Find where the given text appears and provide that cell's center as (X, Y) coordinate. 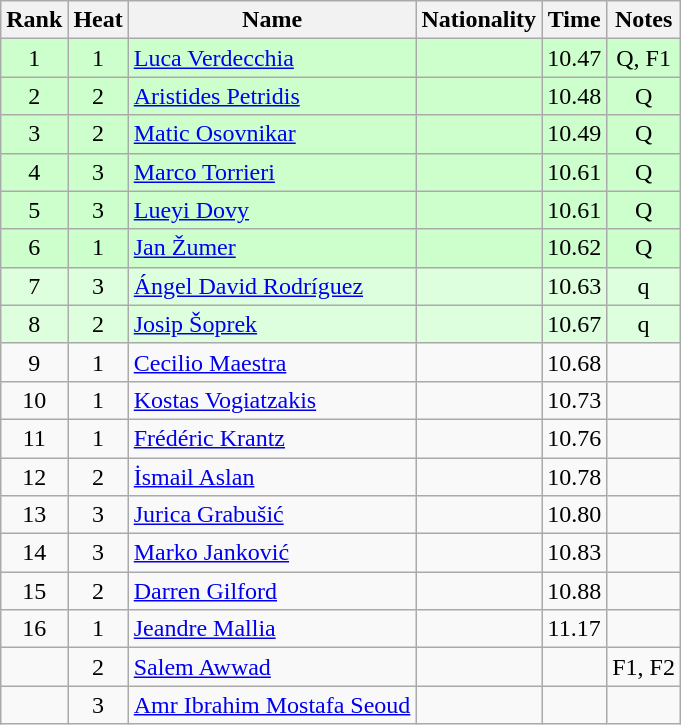
Jan Žumer (272, 248)
12 (34, 477)
Darren Gilford (272, 591)
8 (34, 324)
Ángel David Rodríguez (272, 286)
Salem Awwad (272, 667)
İsmail Aslan (272, 477)
10.78 (574, 477)
10 (34, 400)
10.62 (574, 248)
Heat (98, 20)
Name (272, 20)
13 (34, 515)
11 (34, 438)
Frédéric Krantz (272, 438)
5 (34, 210)
11.17 (574, 629)
14 (34, 553)
9 (34, 362)
Luca Verdecchia (272, 58)
Jeandre Mallia (272, 629)
4 (34, 172)
Lueyi Dovy (272, 210)
Marco Torrieri (272, 172)
10.73 (574, 400)
Rank (34, 20)
10.83 (574, 553)
Notes (644, 20)
10.88 (574, 591)
F1, F2 (644, 667)
10.80 (574, 515)
16 (34, 629)
7 (34, 286)
6 (34, 248)
Matic Osovnikar (272, 134)
10.48 (574, 96)
Amr Ibrahim Mostafa Seoud (272, 705)
10.47 (574, 58)
15 (34, 591)
10.68 (574, 362)
Jurica Grabušić (272, 515)
Nationality (479, 20)
Aristides Petridis (272, 96)
10.63 (574, 286)
10.76 (574, 438)
Cecilio Maestra (272, 362)
Marko Janković (272, 553)
10.49 (574, 134)
Time (574, 20)
Q, F1 (644, 58)
10.67 (574, 324)
Josip Šoprek (272, 324)
Kostas Vogiatzakis (272, 400)
